Identify which cell holds the provided text, then report its (x, y) central coordinate. 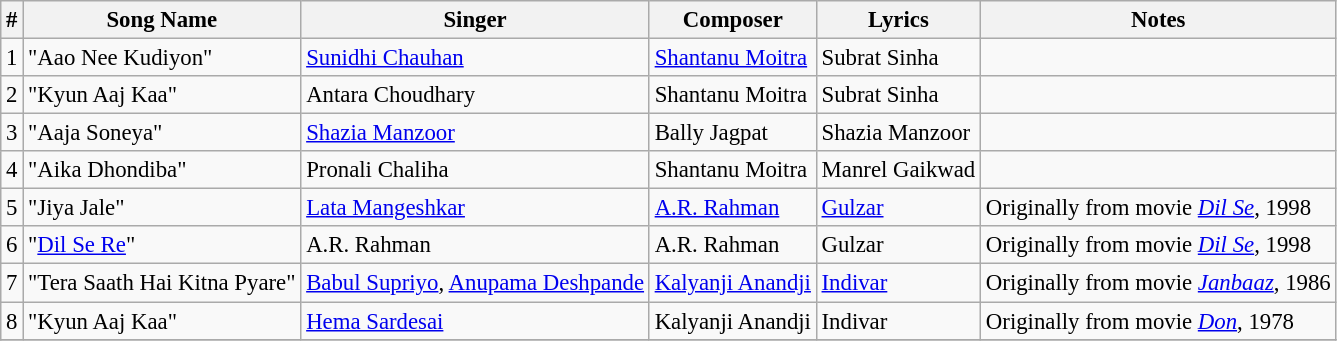
4 (12, 170)
Originally from movie Janbaaz, 1986 (1158, 283)
Pronali Chaliha (476, 170)
2 (12, 95)
"Aika Dhondiba" (162, 170)
Bally Jagpat (732, 133)
Notes (1158, 20)
Manrel Gaikwad (898, 170)
"Jiya Jale" (162, 208)
8 (12, 321)
Antara Choudhary (476, 95)
Sunidhi Chauhan (476, 58)
1 (12, 58)
7 (12, 283)
"Aao Nee Kudiyon" (162, 58)
"Dil Se Re" (162, 245)
# (12, 20)
"Tera Saath Hai Kitna Pyare" (162, 283)
Lyrics (898, 20)
Composer (732, 20)
Hema Sardesai (476, 321)
Song Name (162, 20)
Babul Supriyo, Anupama Deshpande (476, 283)
Originally from movie Don, 1978 (1158, 321)
"Aaja Soneya" (162, 133)
6 (12, 245)
Lata Mangeshkar (476, 208)
3 (12, 133)
5 (12, 208)
Singer (476, 20)
